Extract the (x, y) coordinate from the center of the cell holding the provided text.  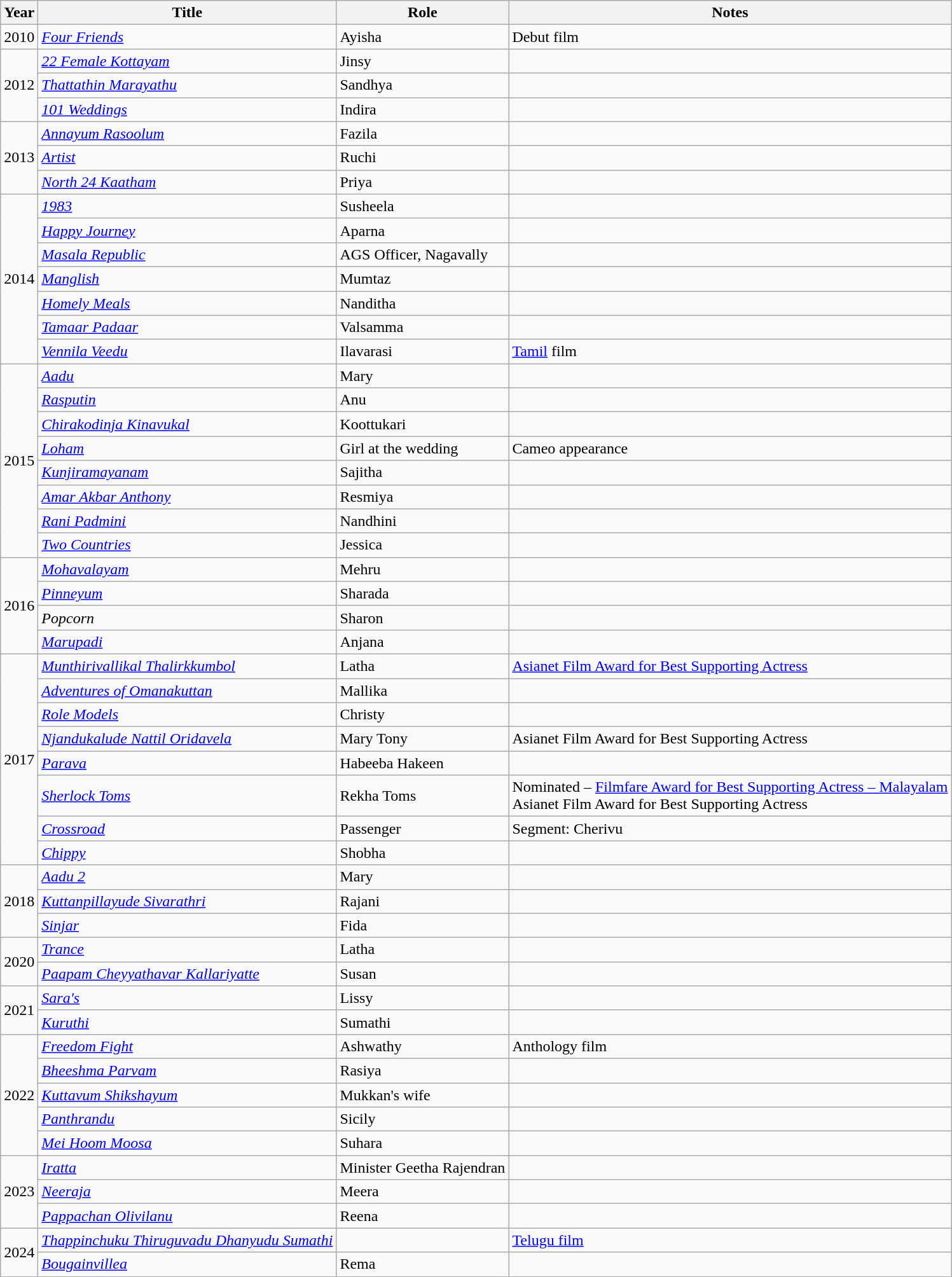
Chippy (187, 853)
Trance (187, 949)
Mehru (422, 569)
Resmiya (422, 497)
Pinneyum (187, 593)
AGS Officer, Nagavally (422, 254)
Amar Akbar Anthony (187, 497)
Loham (187, 448)
Tamil film (730, 352)
Mohavalayam (187, 569)
Ilavarasi (422, 352)
Debut film (730, 37)
Sajitha (422, 473)
Habeeba Hakeen (422, 763)
Iratta (187, 1168)
Annayum Rasoolum (187, 134)
Segment: Cherivu (730, 829)
Jinsy (422, 61)
Sumathi (422, 1022)
Anthology film (730, 1046)
2017 (19, 759)
Manglish (187, 279)
2021 (19, 1010)
Title (187, 13)
Susheela (422, 206)
Adventures of Omanakuttan (187, 690)
Fazila (422, 134)
Mallika (422, 690)
Girl at the wedding (422, 448)
Rema (422, 1264)
Pappachan Olivilanu (187, 1216)
Sara's (187, 998)
Shobha (422, 853)
Marupadi (187, 642)
Panthrandu (187, 1119)
Aadu 2 (187, 877)
22 Female Kottayam (187, 61)
101 Weddings (187, 109)
2023 (19, 1192)
Mei Hoom Moosa (187, 1143)
Aadu (187, 376)
Role (422, 13)
Rekha Toms (422, 796)
Anjana (422, 642)
2015 (19, 460)
Sherlock Toms (187, 796)
Meera (422, 1192)
2018 (19, 901)
Kuttavum Shikshayum (187, 1094)
Parava (187, 763)
Lissy (422, 998)
Rasiya (422, 1070)
2012 (19, 85)
Nandhini (422, 521)
Role Models (187, 715)
2013 (19, 158)
2010 (19, 37)
2014 (19, 279)
Year (19, 13)
Telugu film (730, 1240)
Sharon (422, 618)
Masala Republic (187, 254)
Sandhya (422, 85)
Tamaar Padaar (187, 328)
Anu (422, 400)
Thattathin Marayathu (187, 85)
2020 (19, 962)
Munthirivallikal Thalirkkumbol (187, 666)
Bheeshma Parvam (187, 1070)
Mumtaz (422, 279)
Freedom Fight (187, 1046)
Valsamma (422, 328)
2022 (19, 1094)
Indira (422, 109)
Ashwathy (422, 1046)
Crossroad (187, 829)
Mukkan's wife (422, 1094)
Ruchi (422, 158)
Jessica (422, 545)
Minister Geetha Rajendran (422, 1168)
Four Friends (187, 37)
Koottukari (422, 424)
Happy Journey (187, 230)
Two Countries (187, 545)
Aparna (422, 230)
Artist (187, 158)
Nanditha (422, 303)
Rasputin (187, 400)
Sharada (422, 593)
Passenger (422, 829)
Paapam Cheyyathavar Kallariyatte (187, 974)
Nominated – Filmfare Award for Best Supporting Actress – MalayalamAsianet Film Award for Best Supporting Actress (730, 796)
1983 (187, 206)
Thappinchuku Thiruguvadu Dhanyudu Sumathi (187, 1240)
Kunjiramayanam (187, 473)
Susan (422, 974)
Popcorn (187, 618)
Vennila Veedu (187, 352)
Sicily (422, 1119)
Kuttanpillayude Sivarathri (187, 901)
Rajani (422, 901)
Notes (730, 13)
2024 (19, 1252)
Kuruthi (187, 1022)
Reena (422, 1216)
Mary Tony (422, 739)
Homely Meals (187, 303)
Christy (422, 715)
Ayisha (422, 37)
Sinjar (187, 925)
Suhara (422, 1143)
Njandukalude Nattil Oridavela (187, 739)
Neeraja (187, 1192)
Bougainvillea (187, 1264)
Cameo appearance (730, 448)
Rani Padmini (187, 521)
Priya (422, 182)
Fida (422, 925)
Chirakodinja Kinavukal (187, 424)
2016 (19, 605)
North 24 Kaatham (187, 182)
